Locate the cell with the specified text and output its (X, Y) center coordinate. 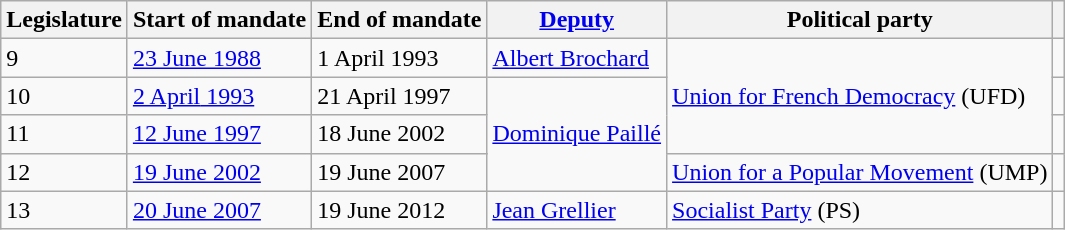
9 (64, 58)
10 (64, 96)
1 April 1993 (400, 58)
19 June 2002 (219, 172)
23 June 1988 (219, 58)
Albert Brochard (577, 58)
Socialist Party (PS) (860, 210)
Start of mandate (219, 20)
Legislature (64, 20)
18 June 2002 (400, 134)
Dominique Paillé (577, 134)
12 (64, 172)
12 June 1997 (219, 134)
11 (64, 134)
2 April 1993 (219, 96)
20 June 2007 (219, 210)
Jean Grellier (577, 210)
Deputy (577, 20)
Union for a Popular Movement (UMP) (860, 172)
19 June 2007 (400, 172)
Political party (860, 20)
Union for French Democracy (UFD) (860, 96)
19 June 2012 (400, 210)
13 (64, 210)
End of mandate (400, 20)
21 April 1997 (400, 96)
